For the text-containing cell, return its midpoint in [X, Y] coordinate format. 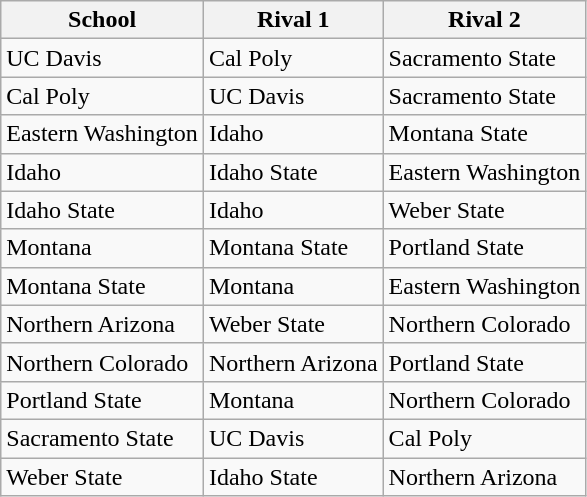
Rival 1 [293, 20]
Rival 2 [484, 20]
School [102, 20]
